Extract the [X, Y] coordinate from the center of the cell holding the provided text.  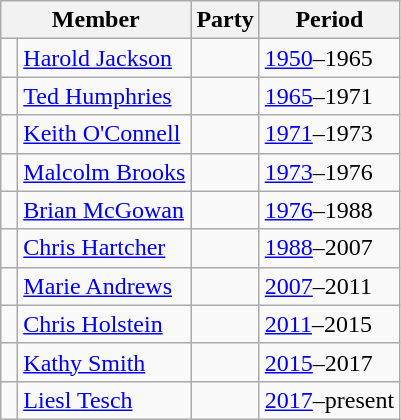
2007–2011 [329, 286]
2015–2017 [329, 362]
Chris Hartcher [104, 248]
1950–1965 [329, 58]
Party [225, 20]
Keith O'Connell [104, 134]
1988–2007 [329, 248]
1973–1976 [329, 172]
Marie Andrews [104, 286]
Harold Jackson [104, 58]
Brian McGowan [104, 210]
Liesl Tesch [104, 400]
1971–1973 [329, 134]
1976–1988 [329, 210]
Chris Holstein [104, 324]
Malcolm Brooks [104, 172]
Period [329, 20]
2017–present [329, 400]
1965–1971 [329, 96]
Ted Humphries [104, 96]
2011–2015 [329, 324]
Kathy Smith [104, 362]
Member [96, 20]
